Locate the cell with the specified text and output its [X, Y] center coordinate. 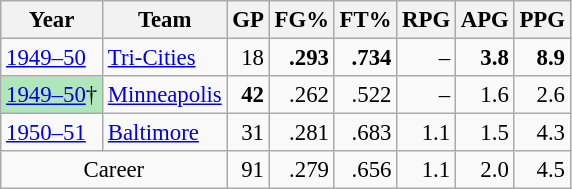
.734 [366, 58]
.293 [302, 58]
3.8 [484, 58]
PPG [542, 20]
Tri-Cities [164, 58]
GP [248, 20]
8.9 [542, 58]
Team [164, 20]
.262 [302, 95]
2.6 [542, 95]
.656 [366, 170]
Career [114, 170]
1950–51 [52, 133]
.683 [366, 133]
Year [52, 20]
RPG [426, 20]
FG% [302, 20]
.281 [302, 133]
42 [248, 95]
Baltimore [164, 133]
91 [248, 170]
APG [484, 20]
FT% [366, 20]
Minneapolis [164, 95]
4.5 [542, 170]
.522 [366, 95]
31 [248, 133]
1949–50 [52, 58]
.279 [302, 170]
1949–50† [52, 95]
2.0 [484, 170]
18 [248, 58]
4.3 [542, 133]
1.6 [484, 95]
1.5 [484, 133]
